Capture the cell that displays the provided text and extract its [x, y] central coordinate. 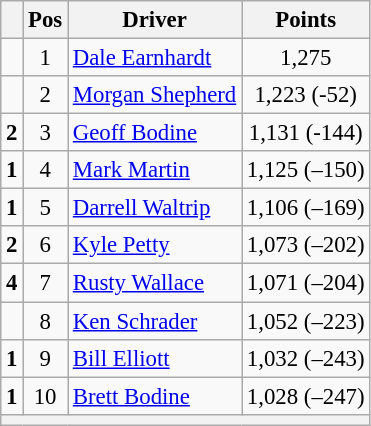
6 [46, 245]
1,106 (–169) [306, 208]
1,028 (–247) [306, 396]
Geoff Bodine [155, 133]
9 [46, 358]
Morgan Shepherd [155, 95]
1,125 (–150) [306, 170]
1,032 (–243) [306, 358]
Brett Bodine [155, 396]
Darrell Waltrip [155, 208]
1,223 (-52) [306, 95]
Bill Elliott [155, 358]
7 [46, 283]
Ken Schrader [155, 321]
Pos [46, 20]
3 [46, 133]
Points [306, 20]
Dale Earnhardt [155, 58]
Mark Martin [155, 170]
5 [46, 208]
1,073 (–202) [306, 245]
8 [46, 321]
Rusty Wallace [155, 283]
1,052 (–223) [306, 321]
Kyle Petty [155, 245]
Driver [155, 20]
1,131 (-144) [306, 133]
1,275 [306, 58]
1,071 (–204) [306, 283]
10 [46, 396]
